Pinpoint the cell where the given text exists, returning its (x, y) midpoint coordinate. 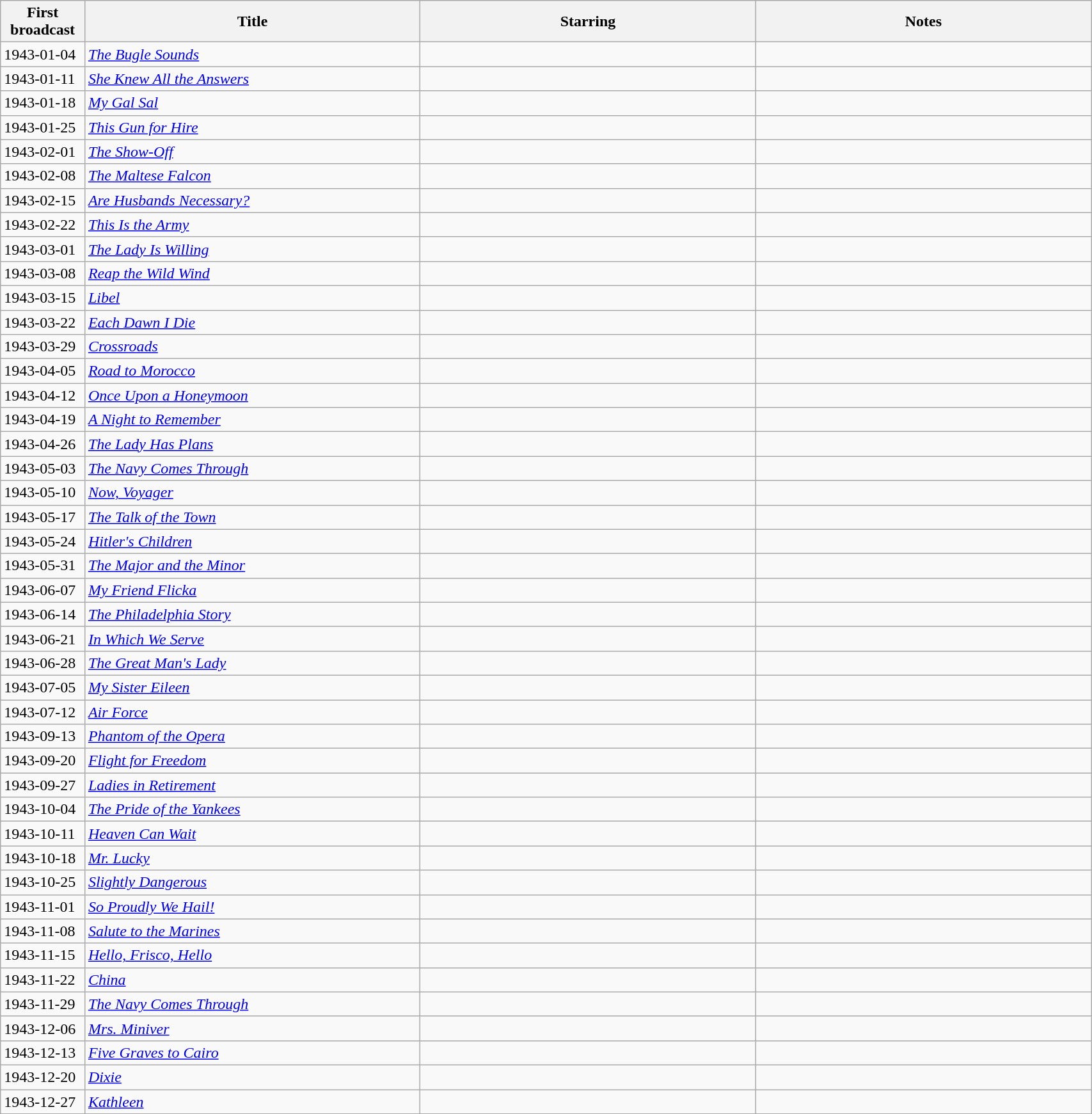
Phantom of the Opera (252, 736)
1943-10-25 (43, 882)
1943-07-12 (43, 712)
1943-04-05 (43, 371)
Crossroads (252, 347)
China (252, 980)
This Is the Army (252, 225)
1943-03-22 (43, 322)
1943-06-07 (43, 590)
Once Upon a Honeymoon (252, 395)
She Knew All the Answers (252, 79)
The Lady Has Plans (252, 444)
1943-11-01 (43, 907)
1943-09-20 (43, 761)
1943-01-04 (43, 54)
Starring (588, 22)
Flight for Freedom (252, 761)
1943-05-24 (43, 541)
Each Dawn I Die (252, 322)
Title (252, 22)
The Maltese Falcon (252, 176)
1943-05-10 (43, 493)
1943-09-13 (43, 736)
1943-01-18 (43, 103)
1943-04-26 (43, 444)
Dixie (252, 1077)
1943-03-08 (43, 273)
So Proudly We Hail! (252, 907)
1943-05-03 (43, 468)
1943-06-28 (43, 663)
Mr. Lucky (252, 858)
Are Husbands Necessary? (252, 200)
In Which We Serve (252, 639)
My Sister Eileen (252, 687)
My Friend Flicka (252, 590)
1943-05-17 (43, 517)
This Gun for Hire (252, 127)
Hello, Frisco, Hello (252, 955)
1943-02-15 (43, 200)
1943-10-11 (43, 834)
1943-11-08 (43, 931)
Reap the Wild Wind (252, 273)
1943-03-01 (43, 249)
1943-01-11 (43, 79)
1943-11-29 (43, 1004)
1943-11-15 (43, 955)
1943-07-05 (43, 687)
1943-01-25 (43, 127)
Libel (252, 298)
Ladies in Retirement (252, 785)
The Philadelphia Story (252, 614)
A Night to Remember (252, 420)
Now, Voyager (252, 493)
1943-12-27 (43, 1101)
1943-06-14 (43, 614)
Road to Morocco (252, 371)
1943-04-19 (43, 420)
Heaven Can Wait (252, 834)
1943-04-12 (43, 395)
Hitler's Children (252, 541)
Five Graves to Cairo (252, 1053)
The Show-Off (252, 152)
The Great Man's Lady (252, 663)
Slightly Dangerous (252, 882)
1943-05-31 (43, 566)
Mrs. Miniver (252, 1028)
1943-11-22 (43, 980)
1943-10-04 (43, 809)
1943-02-01 (43, 152)
Salute to the Marines (252, 931)
First broadcast (43, 22)
1943-12-20 (43, 1077)
The Bugle Sounds (252, 54)
1943-09-27 (43, 785)
1943-02-08 (43, 176)
The Talk of the Town (252, 517)
1943-12-06 (43, 1028)
1943-03-15 (43, 298)
My Gal Sal (252, 103)
1943-12-13 (43, 1053)
Notes (923, 22)
1943-06-21 (43, 639)
1943-02-22 (43, 225)
Air Force (252, 712)
1943-10-18 (43, 858)
The Pride of the Yankees (252, 809)
Kathleen (252, 1101)
The Major and the Minor (252, 566)
1943-03-29 (43, 347)
The Lady Is Willing (252, 249)
